Output the [x, y] coordinate of the center of the cell containing the given text.  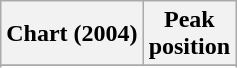
Peak position [189, 34]
Chart (2004) [72, 34]
